Return the (x, y) coordinate for the center point of the cell that contains the specified text.  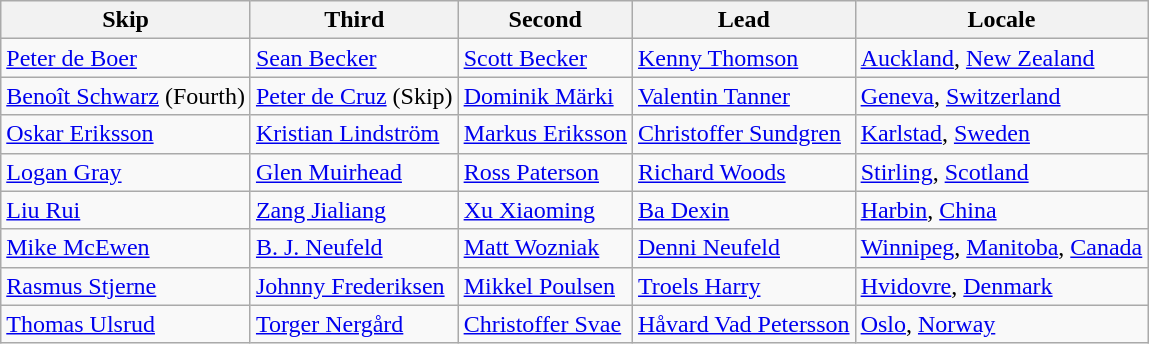
Valentin Tanner (744, 96)
Christoffer Sundgren (744, 134)
Benoît Schwarz (Fourth) (126, 96)
Locale (1002, 20)
B. J. Neufeld (354, 248)
Liu Rui (126, 210)
Skip (126, 20)
Second (545, 20)
Harbin, China (1002, 210)
Ba Dexin (744, 210)
Torger Nergård (354, 324)
Winnipeg, Manitoba, Canada (1002, 248)
Third (354, 20)
Dominik Märki (545, 96)
Christoffer Svae (545, 324)
Mikkel Poulsen (545, 286)
Markus Eriksson (545, 134)
Xu Xiaoming (545, 210)
Oskar Eriksson (126, 134)
Glen Muirhead (354, 172)
Auckland, New Zealand (1002, 58)
Matt Wozniak (545, 248)
Lead (744, 20)
Denni Neufeld (744, 248)
Richard Woods (744, 172)
Stirling, Scotland (1002, 172)
Peter de Boer (126, 58)
Kenny Thomson (744, 58)
Håvard Vad Petersson (744, 324)
Scott Becker (545, 58)
Peter de Cruz (Skip) (354, 96)
Thomas Ulsrud (126, 324)
Oslo, Norway (1002, 324)
Hvidovre, Denmark (1002, 286)
Zang Jialiang (354, 210)
Ross Paterson (545, 172)
Mike McEwen (126, 248)
Sean Becker (354, 58)
Rasmus Stjerne (126, 286)
Kristian Lindström (354, 134)
Logan Gray (126, 172)
Johnny Frederiksen (354, 286)
Geneva, Switzerland (1002, 96)
Troels Harry (744, 286)
Karlstad, Sweden (1002, 134)
